Capture the cell that displays the provided text and extract its [x, y] central coordinate. 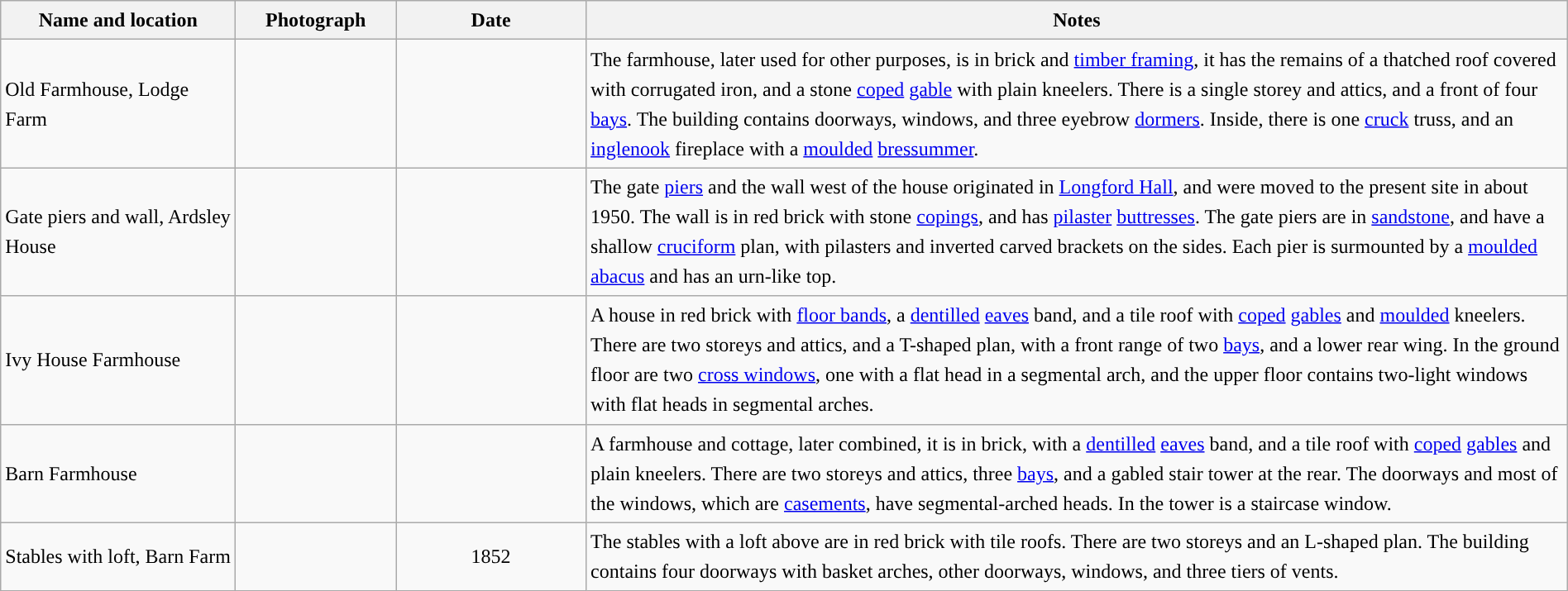
Barn Farmhouse [118, 473]
1852 [491, 557]
Notes [1077, 20]
Stables with loft, Barn Farm [118, 557]
Old Farmhouse, Lodge Farm [118, 104]
Gate piers and wall, Ardsley House [118, 231]
Date [491, 20]
Photograph [316, 20]
Name and location [118, 20]
Ivy House Farmhouse [118, 360]
